Output the [X, Y] coordinate of the center of the cell containing the given text.  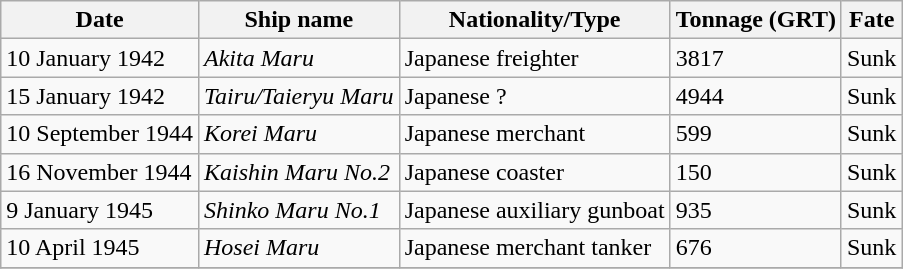
Akita Maru [298, 58]
Shinko Maru No.1 [298, 210]
Japanese freighter [534, 58]
Japanese merchant [534, 134]
Ship name [298, 20]
599 [756, 134]
Japanese auxiliary gunboat [534, 210]
10 January 1942 [100, 58]
150 [756, 172]
Fate [871, 20]
Korei Maru [298, 134]
Kaishin Maru No.2 [298, 172]
Tonnage (GRT) [756, 20]
9 January 1945 [100, 210]
935 [756, 210]
Japanese coaster [534, 172]
10 April 1945 [100, 248]
15 January 1942 [100, 96]
10 September 1944 [100, 134]
16 November 1944 [100, 172]
4944 [756, 96]
Tairu/Taieryu Maru [298, 96]
3817 [756, 58]
Japanese merchant tanker [534, 248]
676 [756, 248]
Hosei Maru [298, 248]
Date [100, 20]
Nationality/Type [534, 20]
Japanese ? [534, 96]
